Provide the (x, y) coordinate of the cell's center where the given text is located.  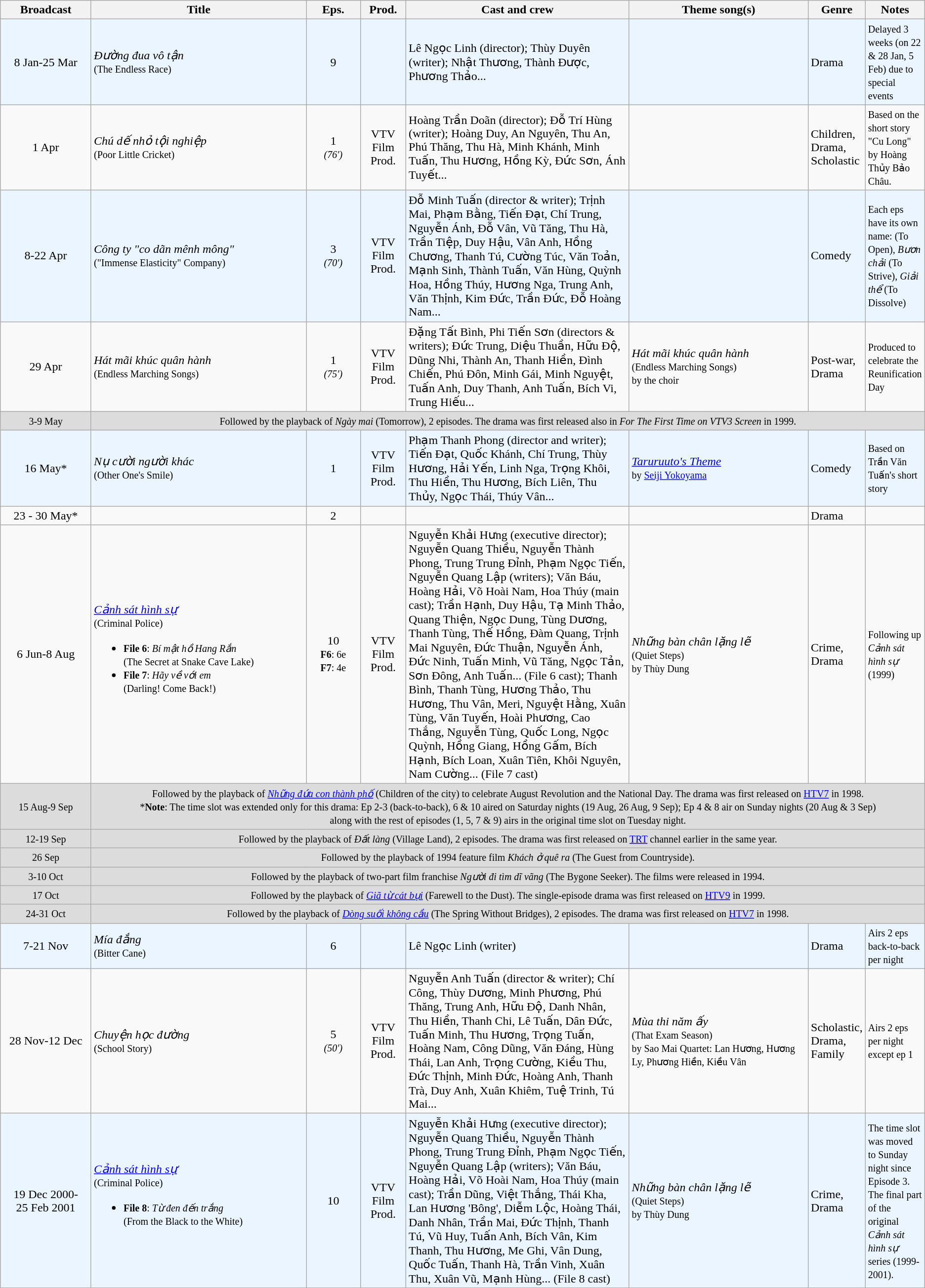
Chú dế nhỏ tội nghiệp (Poor Little Cricket) (199, 147)
12-19 Sep (46, 839)
29 Apr (46, 366)
Airs 2 eps per night except ep 1 (895, 1041)
The time slot was moved to Sunday night since Episode 3.The final part of the original Cảnh sát hình sự series (1999-2001). (895, 1200)
Eps. (334, 10)
Nụ cười người khác (Other One's Smile) (199, 468)
Đường đua vô tận (The Endless Race) (199, 62)
Title (199, 10)
Produced to celebrate the Reunification Day (895, 366)
23 - 30 May* (46, 516)
Genre (837, 10)
Scholastic, Drama, Family (837, 1041)
Theme song(s) (718, 10)
24-31 Oct (46, 914)
17 Oct (46, 895)
Notes (895, 10)
6 (334, 946)
5(50′) (334, 1041)
19 Dec 2000-25 Feb 2001 (46, 1200)
Lê Ngọc Linh (director); Thùy Duyên (writer); Nhật Thương, Thành Được, Phương Thảo... (518, 62)
6 Jun-8 Aug (46, 654)
10 (334, 1200)
Taruruuto's Themeby Seiji Yokoyama (718, 468)
Delayed 3 weeks (on 22 & 28 Jan, 5 Feb) due to special events (895, 62)
Cảnh sát hình sự (Criminal Police)File 8: Từ đen đến trắng(From the Black to the White) (199, 1200)
26 Sep (46, 857)
Công ty "co dãn mênh mông" ("Immense Elasticity" Company) (199, 256)
1 Apr (46, 147)
16 May* (46, 468)
Hát mãi khúc quân hành (Endless Marching Songs) (199, 366)
8 Jan-25 Mar (46, 62)
Followed by the playback of Đất làng (Village Land), 2 episodes. The drama was first released on TRT channel earlier in the same year. (508, 839)
10F6: 6eF7: 4e (334, 654)
Followed by the playback of two-part film franchise Người đi tìm dĩ vãng (The Bygone Seeker). The films were released in 1994. (508, 876)
1 (334, 468)
Post-war, Drama (837, 366)
Based on Trần Văn Tuấn's short story (895, 468)
Followed by the playback of Giã từ cát bụi (Farewell to the Dust). The single-episode drama was first released on HTV9 in 1999. (508, 895)
9 (334, 62)
28 Nov-12 Dec (46, 1041)
Prod. (383, 10)
Hát mãi khúc quân hành (Endless Marching Songs)by the choir (718, 366)
7-21 Nov (46, 946)
Airs 2 eps back-to-back per night (895, 946)
Followed by the playback of Dòng suối không cầu (The Spring Without Bridges), 2 episodes. The drama was first released on HTV7 in 1998. (508, 914)
Followed by the playback of Ngày mai (Tomorrow), 2 episodes. The drama was first released also in For The First Time on VTV3 Screen in 1999. (508, 421)
Each eps have its own name: (To Open), Bươn chải (To Strive), Giải thể (To Dissolve) (895, 256)
Broadcast (46, 10)
Based on the short story "Cu Long" by Hoàng Thủy Bảo Châu. (895, 147)
Chuyện học đường (School Story) (199, 1041)
3(70′) (334, 256)
Cast and crew (518, 10)
1(75′) (334, 366)
15 Aug-9 Sep (46, 806)
1(76′) (334, 147)
Followed by the playback of 1994 feature film Khách ở quê ra (The Guest from Countryside). (508, 857)
Children, Drama, Scholastic (837, 147)
Mía đắng (Bitter Cane) (199, 946)
8-22 Apr (46, 256)
Mùa thi năm ấy(That Exam Season)by Sao Mai Quartet: Lan Hương, Hương Ly, Phương Hiền, Kiều Vân (718, 1041)
3-9 May (46, 421)
3-10 Oct (46, 876)
Lê Ngọc Linh (writer) (518, 946)
Following up Cảnh sát hình sự (1999) (895, 654)
2 (334, 516)
Cảnh sát hình sự (Criminal Police)File 6: Bí mật hồ Hang Rắn(The Secret at Snake Cave Lake)File 7: Hãy về với em (Darling! Come Back!) (199, 654)
